Locate the cell with the specified text and output its (x, y) center coordinate. 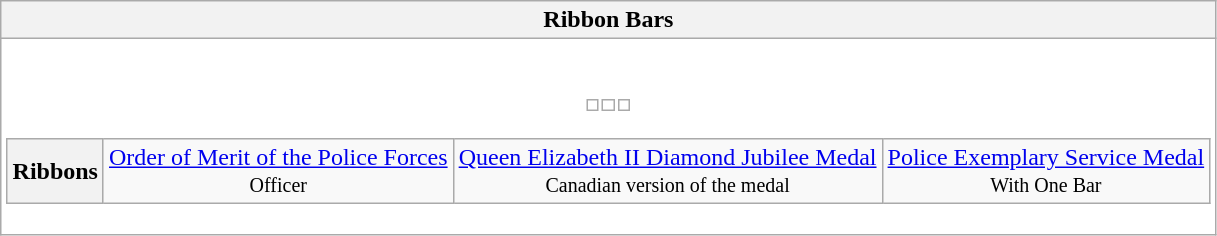
Ribbon Bars (608, 20)
Order of Merit of the Police ForcesOfficer (278, 172)
Ribbons (55, 172)
Queen Elizabeth II Diamond Jubilee MedalCanadian version of the medal (668, 172)
Police Exemplary Service MedalWith One Bar (1046, 172)
